Detect which cell encompasses the target text, then output its (X, Y) center coordinate. 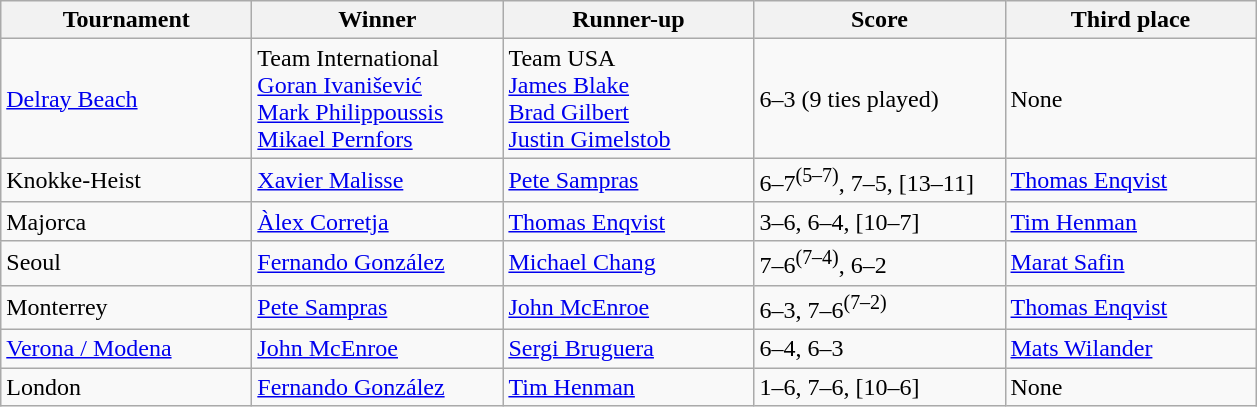
Monterrey (126, 308)
7–6(7–4), 6–2 (880, 262)
3–6, 6–4, [10–7] (880, 221)
Runner-up (628, 20)
Michael Chang (628, 262)
6–4, 6–3 (880, 349)
Team International Goran Ivanišević Mark Philippoussis Mikael Pernfors (378, 98)
Knokke-Heist (126, 180)
6–3 (9 ties played) (880, 98)
Seoul (126, 262)
Xavier Malisse (378, 180)
6–3, 7–6(7–2) (880, 308)
London (126, 387)
Delray Beach (126, 98)
Third place (1130, 20)
Mats Wilander (1130, 349)
Sergi Bruguera (628, 349)
1–6, 7–6, [10–6] (880, 387)
Winner (378, 20)
Marat Safin (1130, 262)
Majorca (126, 221)
Tournament (126, 20)
Verona / Modena (126, 349)
Àlex Corretja (378, 221)
Score (880, 20)
6–7(5–7), 7–5, [13–11] (880, 180)
Team USA James Blake Brad Gilbert Justin Gimelstob (628, 98)
